Output the [X, Y] coordinate of the center of the cell containing the given text.  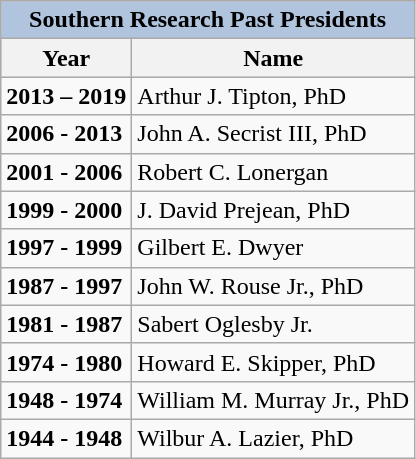
1999 - 2000 [66, 210]
John A. Secrist III, PhD [274, 134]
Sabert Oglesby Jr. [274, 324]
1974 - 1980 [66, 362]
1987 - 1997 [66, 286]
Arthur J. Tipton, PhD [274, 96]
Gilbert E. Dwyer [274, 248]
Year [66, 58]
John W. Rouse Jr., PhD [274, 286]
Wilbur A. Lazier, PhD [274, 438]
2013 – 2019 [66, 96]
1944 - 1948 [66, 438]
Name [274, 58]
2006 - 2013 [66, 134]
1997 - 1999 [66, 248]
1981 - 1987 [66, 324]
J. David Prejean, PhD [274, 210]
1948 - 1974 [66, 400]
William M. Murray Jr., PhD [274, 400]
Robert C. Lonergan [274, 172]
Southern Research Past Presidents [208, 20]
Howard E. Skipper, PhD [274, 362]
2001 - 2006 [66, 172]
